Provide the (x, y) coordinate of the cell's center where the given text is located.  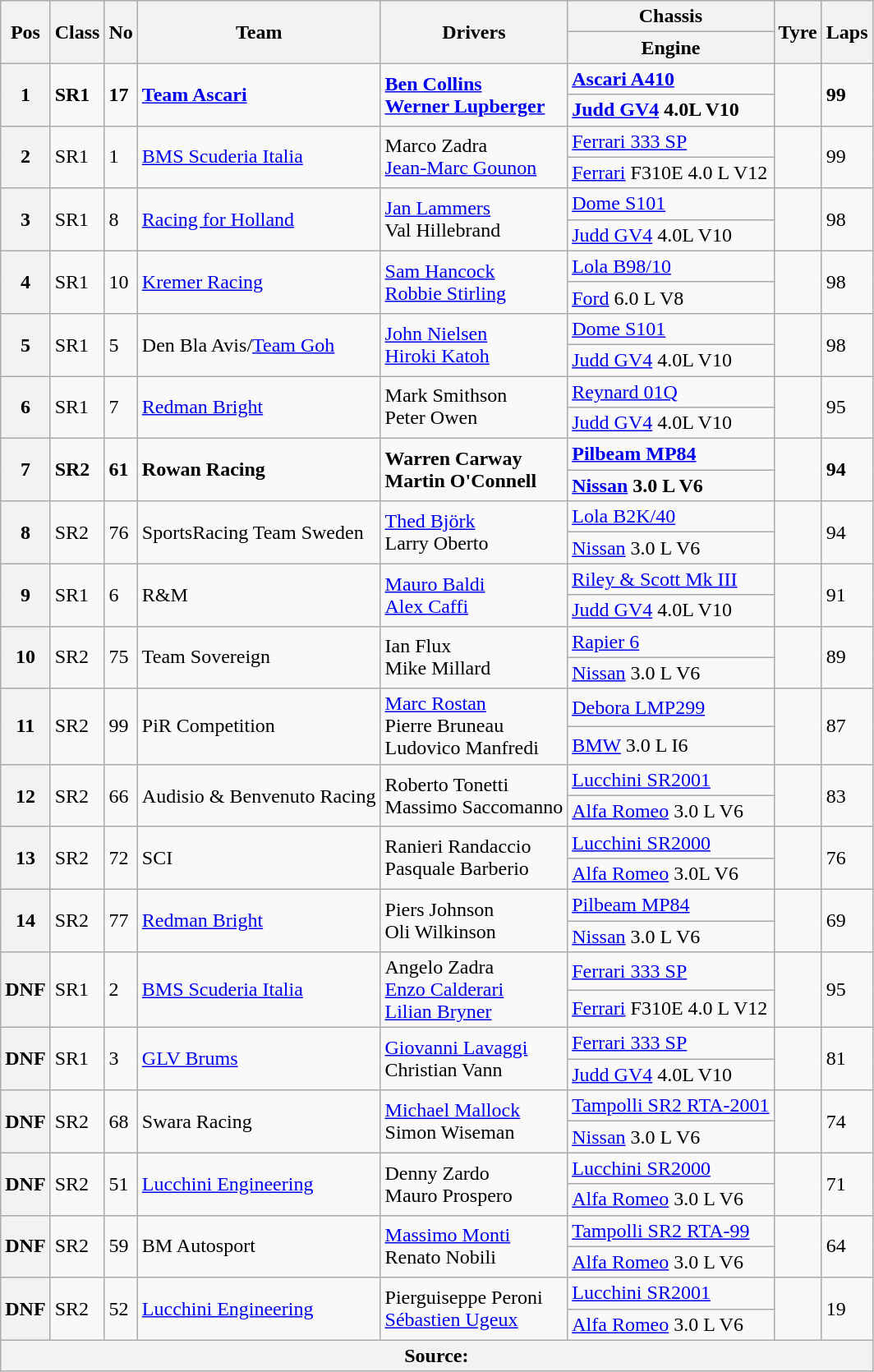
Reynard 01Q (670, 392)
13 (25, 858)
SCI (259, 858)
BM Autosport (259, 1246)
Audisio & Benvenuto Racing (259, 795)
Michael Mallock Simon Wiseman (474, 1121)
71 (847, 1184)
Engine (670, 48)
Thed Björk Larry Oberto (474, 532)
Tampolli SR2 RTA-99 (670, 1231)
81 (847, 1059)
Class (77, 32)
59 (121, 1246)
Source: (437, 1356)
9 (25, 595)
64 (847, 1246)
R&M (259, 595)
Ranieri Randaccio Pasquale Barberio (474, 858)
66 (121, 795)
19 (847, 1309)
Den Bla Avis/Team Goh (259, 344)
87 (847, 726)
Denny Zardo Mauro Prospero (474, 1184)
BMW 3.0 L I6 (670, 745)
14 (25, 920)
Mauro Baldi Alex Caffi (474, 595)
Team Ascari (259, 94)
Laps (847, 32)
Rowan Racing (259, 470)
Tyre (798, 32)
Massimo Monti Renato Nobili (474, 1246)
Pierguiseppe Peroni Sébastien Ugeux (474, 1309)
Drivers (474, 32)
69 (847, 920)
Rapier 6 (670, 642)
Ascari A410 (670, 79)
John Nielsen Hiroki Katoh (474, 344)
Racing for Holland (259, 219)
PiR Competition (259, 726)
Kremer Racing (259, 282)
Alfa Romeo 3.0L V6 (670, 873)
72 (121, 858)
Piers Johnson Oli Wilkinson (474, 920)
Mark Smithson Peter Owen (474, 407)
51 (121, 1184)
68 (121, 1121)
Warren Carway Martin O'Connell (474, 470)
Ian Flux Mike Millard (474, 657)
GLV Brums (259, 1059)
Sam Hancock Robbie Stirling (474, 282)
Team Sovereign (259, 657)
Roberto Tonetti Massimo Saccomanno (474, 795)
SportsRacing Team Sweden (259, 532)
Pos (25, 32)
Swara Racing (259, 1121)
Lola B98/10 (670, 266)
Tampolli SR2 RTA-2001 (670, 1106)
75 (121, 657)
91 (847, 595)
Ben Collins Werner Lupberger (474, 94)
61 (121, 470)
Chassis (670, 16)
17 (121, 94)
Debora LMP299 (670, 707)
Jan Lammers Val Hillebrand (474, 219)
83 (847, 795)
Ford 6.0 L V8 (670, 297)
4 (25, 282)
No (121, 32)
Giovanni Lavaggi Christian Vann (474, 1059)
Marc Rostan Pierre Bruneau Ludovico Manfredi (474, 726)
Riley & Scott Mk III (670, 579)
52 (121, 1309)
77 (121, 920)
Team (259, 32)
11 (25, 726)
Lola B2K/40 (670, 517)
Angelo Zadra Enzo Calderari Lilian Bryner (474, 990)
74 (847, 1121)
Marco Zadra Jean-Marc Gounon (474, 157)
89 (847, 657)
12 (25, 795)
